Output the [x, y] coordinate of the center of the cell containing the given text.  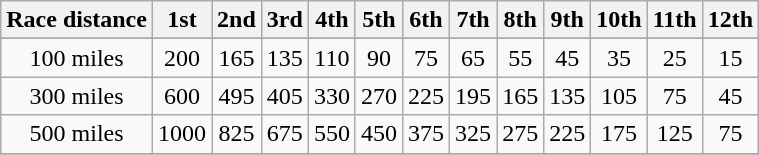
110 [332, 58]
6th [426, 20]
300 miles [77, 96]
270 [378, 96]
825 [237, 134]
12th [730, 20]
65 [474, 58]
11th [674, 20]
15 [730, 58]
125 [674, 134]
405 [284, 96]
5th [378, 20]
500 miles [77, 134]
9th [568, 20]
675 [284, 134]
105 [619, 96]
200 [182, 58]
275 [520, 134]
495 [237, 96]
8th [520, 20]
550 [332, 134]
4th [332, 20]
90 [378, 58]
25 [674, 58]
175 [619, 134]
55 [520, 58]
100 miles [77, 58]
10th [619, 20]
195 [474, 96]
3rd [284, 20]
1000 [182, 134]
35 [619, 58]
7th [474, 20]
330 [332, 96]
325 [474, 134]
450 [378, 134]
1st [182, 20]
375 [426, 134]
Race distance [77, 20]
600 [182, 96]
2nd [237, 20]
